Provide the (X, Y) coordinate of the cell's center where the given text is located.  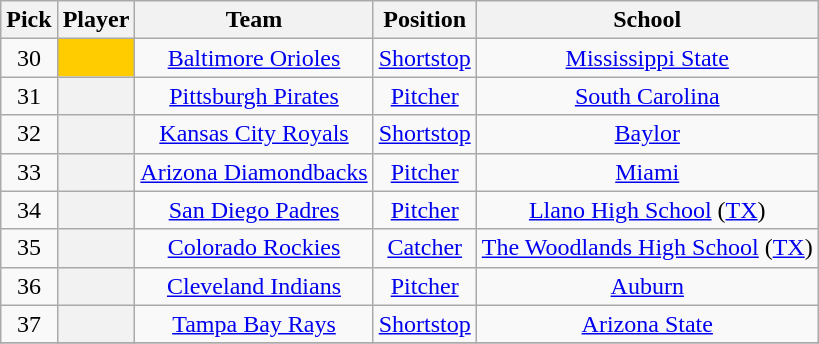
Cleveland Indians (254, 286)
Team (254, 20)
34 (29, 210)
Position (424, 20)
35 (29, 248)
Player (96, 20)
Baltimore Orioles (254, 58)
Baylor (647, 134)
Auburn (647, 286)
Tampa Bay Rays (254, 324)
Colorado Rockies (254, 248)
South Carolina (647, 96)
Kansas City Royals (254, 134)
36 (29, 286)
The Woodlands High School (TX) (647, 248)
Pittsburgh Pirates (254, 96)
School (647, 20)
Arizona Diamondbacks (254, 172)
32 (29, 134)
31 (29, 96)
Pick (29, 20)
Miami (647, 172)
Catcher (424, 248)
30 (29, 58)
Llano High School (TX) (647, 210)
Mississippi State (647, 58)
37 (29, 324)
San Diego Padres (254, 210)
33 (29, 172)
Arizona State (647, 324)
